Find where the given text appears and provide that cell's center as (x, y) coordinate. 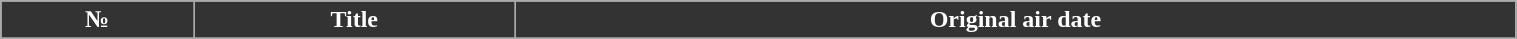
№ (98, 20)
Original air date (1016, 20)
Title (354, 20)
